Return the [X, Y] coordinate for the center point of the cell that contains the specified text.  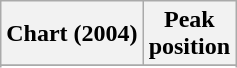
Peakposition [189, 34]
Chart (2004) [72, 34]
